Determine the [X, Y] coordinate at the center of the cell enclosing the given text.  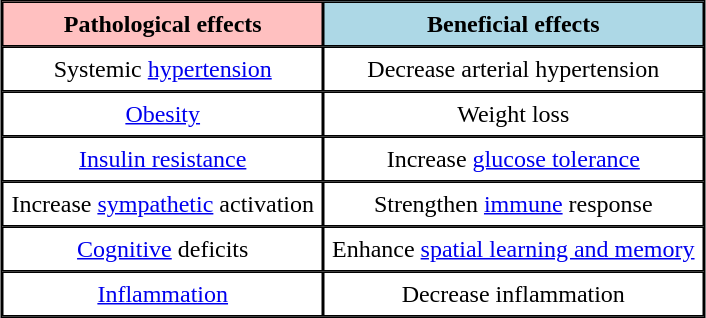
Beneficial effects [514, 24]
Inflammation [162, 294]
Insulin resistance [162, 158]
Systemic hypertension [162, 68]
Strengthen immune response [514, 204]
Decrease arterial hypertension [514, 68]
Cognitive deficits [162, 248]
Weight loss [514, 114]
Obesity [162, 114]
Pathological effects [162, 24]
Increase sympathetic activation [162, 204]
Decrease inflammation [514, 294]
Enhance spatial learning and memory [514, 248]
Increase glucose tolerance [514, 158]
